Pinpoint the cell where the given text exists, returning its [X, Y] midpoint coordinate. 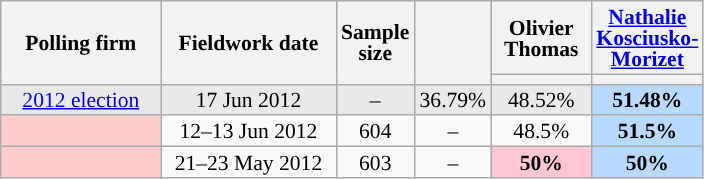
Polling firm [81, 42]
12–13 Jun 2012 [248, 132]
Olivier Thomas [541, 38]
Nathalie Kosciusko-Morizet [647, 38]
48.5% [541, 132]
48.52% [541, 100]
36.79% [452, 100]
603 [375, 162]
Samplesize [375, 42]
Fieldwork date [248, 42]
51.5% [647, 132]
604 [375, 132]
51.48% [647, 100]
21–23 May 2012 [248, 162]
17 Jun 2012 [248, 100]
2012 election [81, 100]
